Output the (X, Y) coordinate of the center of the cell containing the given text.  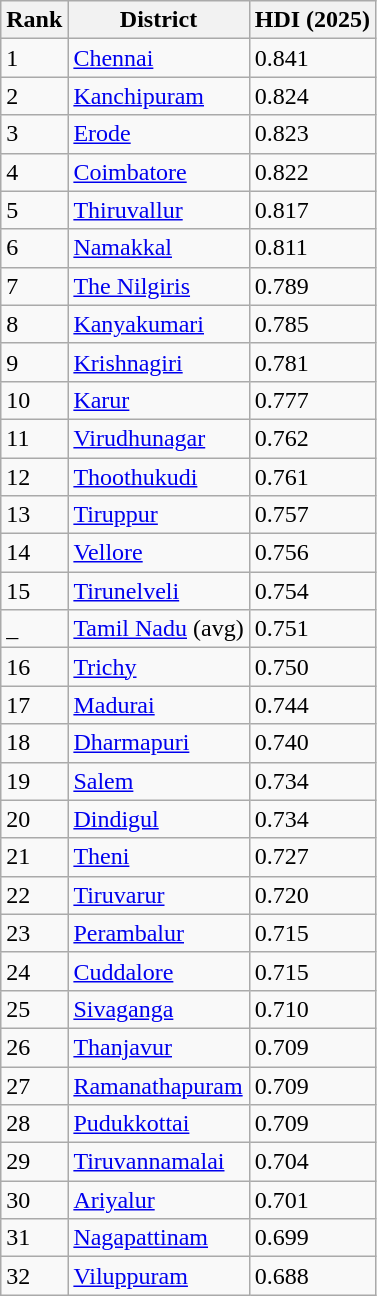
3 (34, 134)
0.841 (312, 58)
21 (34, 857)
20 (34, 819)
0.789 (312, 286)
0.781 (312, 362)
0.823 (312, 134)
The Nilgiris (158, 286)
0.751 (312, 629)
0.699 (312, 1238)
Theni (158, 857)
0.817 (312, 210)
Nagapattinam (158, 1238)
Tiruppur (158, 515)
18 (34, 743)
12 (34, 477)
13 (34, 515)
28 (34, 1124)
Dindigul (158, 819)
15 (34, 591)
29 (34, 1162)
2 (34, 96)
0.688 (312, 1276)
Namakkal (158, 248)
Perambalur (158, 933)
32 (34, 1276)
0.727 (312, 857)
1 (34, 58)
0.701 (312, 1200)
0.750 (312, 667)
8 (34, 324)
9 (34, 362)
Rank (34, 20)
Virudhunagar (158, 438)
24 (34, 971)
19 (34, 781)
11 (34, 438)
Karur (158, 400)
Kanyakumari (158, 324)
0.720 (312, 895)
Ramanathapuram (158, 1085)
0.710 (312, 1009)
0.740 (312, 743)
0.756 (312, 553)
Tirunelveli (158, 591)
Vellore (158, 553)
Sivaganga (158, 1009)
0.822 (312, 172)
Tamil Nadu (avg) (158, 629)
16 (34, 667)
0.811 (312, 248)
Kanchipuram (158, 96)
District (158, 20)
HDI (2025) (312, 20)
Viluppuram (158, 1276)
0.744 (312, 705)
Chennai (158, 58)
25 (34, 1009)
14 (34, 553)
10 (34, 400)
23 (34, 933)
Cuddalore (158, 971)
Thiruvallur (158, 210)
Pudukkottai (158, 1124)
0.824 (312, 96)
Tiruvarur (158, 895)
_ (34, 629)
Salem (158, 781)
Ariyalur (158, 1200)
Coimbatore (158, 172)
22 (34, 895)
0.762 (312, 438)
4 (34, 172)
Madurai (158, 705)
0.777 (312, 400)
Thoothukudi (158, 477)
27 (34, 1085)
0.754 (312, 591)
6 (34, 248)
Tiruvannamalai (158, 1162)
26 (34, 1047)
Thanjavur (158, 1047)
0.704 (312, 1162)
17 (34, 705)
30 (34, 1200)
Trichy (158, 667)
0.757 (312, 515)
0.785 (312, 324)
Krishnagiri (158, 362)
Dharmapuri (158, 743)
31 (34, 1238)
5 (34, 210)
Erode (158, 134)
0.761 (312, 477)
7 (34, 286)
